Return the (X, Y) coordinate for the center point of the cell that contains the specified text.  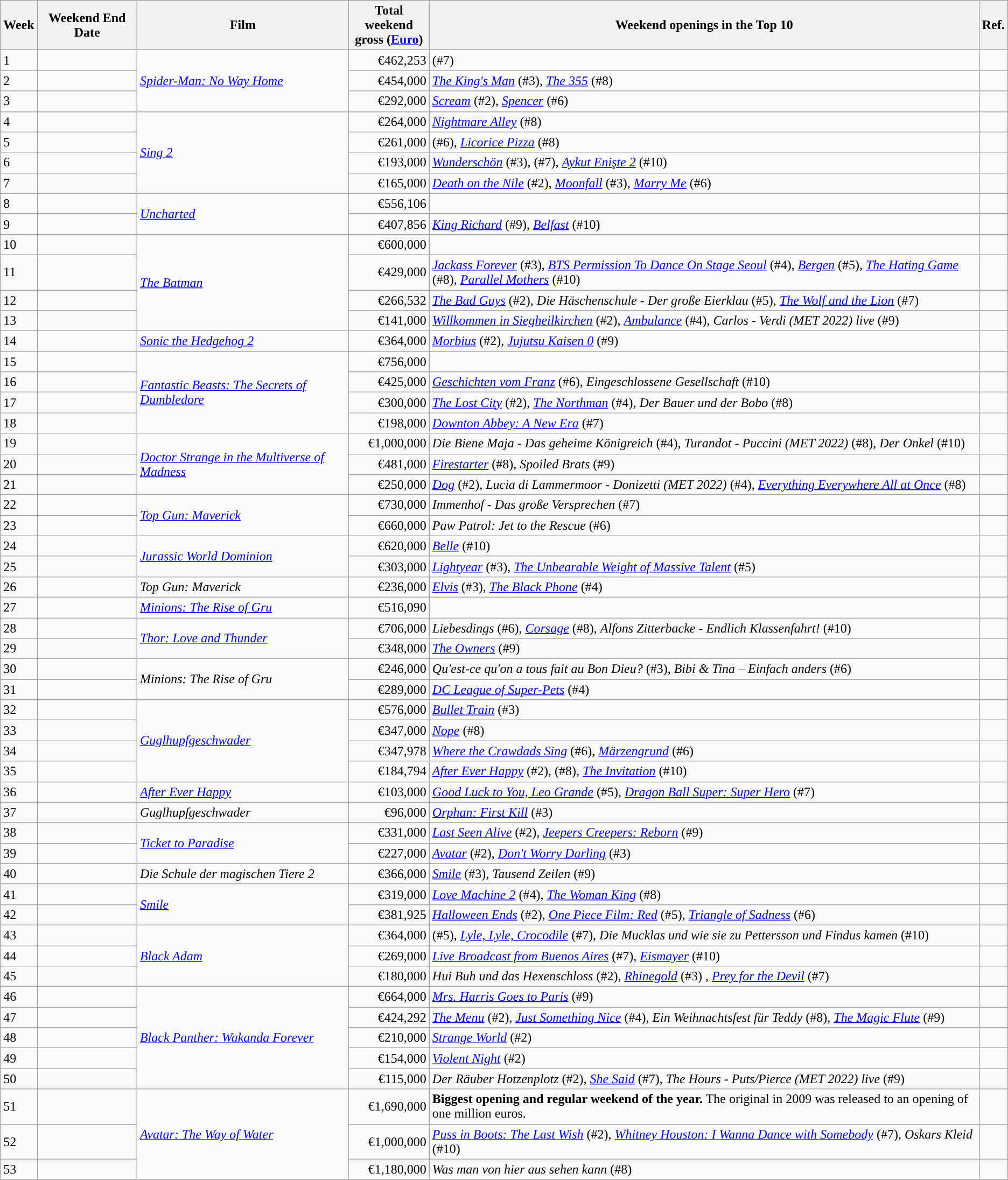
6 (19, 163)
€331,000 (389, 833)
4 (19, 122)
€193,000 (389, 163)
Mrs. Harris Goes to Paris (#9) (704, 997)
Orphan: First Kill (#3) (704, 812)
€381,925 (389, 915)
41 (19, 894)
€516,090 (389, 607)
19 (19, 444)
Total weekendgross (Euro) (389, 25)
Last Seen Alive (#2), Jeepers Creepers: Reborn (#9) (704, 833)
20 (19, 464)
21 (19, 484)
Paw Patrol: Jet to the Rescue (#6) (704, 525)
Thor: Love and Thunder (242, 638)
Week (19, 25)
14 (19, 341)
€198,000 (389, 423)
€556,106 (389, 203)
Black Panther: Wakanda Forever (242, 1038)
€730,000 (389, 505)
The Batman (242, 282)
13 (19, 321)
49 (19, 1058)
Sonic the Hedgehog 2 (242, 341)
Elvis (#3), The Black Phone (#4) (704, 587)
32 (19, 710)
2 (19, 81)
24 (19, 546)
€292,000 (389, 101)
Scream (#2), Spencer (#6) (704, 101)
Dog (#2), Lucia di Lammermoor - Donizetti (MET 2022) (#4), Everything Everywhere All at Once (#8) (704, 484)
Avatar (#2), Don't Worry Darling (#3) (704, 853)
25 (19, 566)
(#7) (704, 60)
€600,000 (389, 244)
40 (19, 874)
12 (19, 300)
Jurassic World Dominion (242, 556)
36 (19, 792)
€180,000 (389, 977)
€425,000 (389, 382)
Uncharted (242, 214)
53 (19, 1169)
€115,000 (389, 1079)
28 (19, 628)
Smile (242, 904)
€429,000 (389, 272)
The Menu (#2), Just Something Nice (#4), Ein Weihnachtsfest für Teddy (#8), The Magic Flute (#9) (704, 1017)
€706,000 (389, 628)
Qu'est-ce qu'on a tous fait au Bon Dieu? (#3), Bibi & Tina – Einfach anders (#6) (704, 669)
52 (19, 1141)
Nope (#8) (704, 731)
Was man von hier aus sehen kann (#8) (704, 1169)
1 (19, 60)
Love Machine 2 (#4), The Woman King (#8) (704, 894)
Black Adam (242, 956)
26 (19, 587)
After Ever Happy (242, 792)
10 (19, 244)
€348,000 (389, 649)
35 (19, 771)
€756,000 (389, 362)
Der Räuber Hotzenplotz (#2), She Said (#7), The Hours - Puts/Pierce (MET 2022) live (#9) (704, 1079)
Violent Night (#2) (704, 1058)
Bullet Train (#3) (704, 710)
Nightmare Alley (#8) (704, 122)
€366,000 (389, 874)
Live Broadcast from Buenos Aires (#7), Eismayer (#10) (704, 956)
€103,000 (389, 792)
23 (19, 525)
Hui Buh und das Hexenschloss (#2), Rhinegold (#3) , Prey for the Devil (#7) (704, 977)
€266,532 (389, 300)
(#6), Licorice Pizza (#8) (704, 142)
29 (19, 649)
€407,856 (389, 224)
Halloween Ends (#2), One Piece Film: Red (#5), Triangle of Sadness (#6) (704, 915)
(#5), Lyle, Lyle, Crocodile (#7), Die Mucklas und wie sie zu Pettersson und Findus kamen (#10) (704, 935)
Weekend openings in the Top 10 (704, 25)
Death on the Nile (#2), Moonfall (#3), Marry Me (#6) (704, 183)
17 (19, 403)
€1,690,000 (389, 1107)
16 (19, 382)
Biggest opening and regular weekend of the year. The original in 2009 was released to an opening of one million euros. (704, 1107)
The Bad Guys (#2), Die Häschenschule - Der große Eierklau (#5), The Wolf and the Lion (#7) (704, 300)
Where the Crawdads Sing (#6), Märzengrund (#6) (704, 751)
22 (19, 505)
Sing 2 (242, 152)
€454,000 (389, 81)
Fantastic Beasts: The Secrets of Dumbledore (242, 392)
51 (19, 1107)
Good Luck to You, Leo Grande (#5), Dragon Ball Super: Super Hero (#7) (704, 792)
Weekend End Date (87, 25)
€481,000 (389, 464)
€303,000 (389, 566)
Firestarter (#8), Spoiled Brats (#9) (704, 464)
Downton Abbey: A New Era (#7) (704, 423)
Belle (#10) (704, 546)
€227,000 (389, 853)
8 (19, 203)
€660,000 (389, 525)
Liebesdings (#6), Corsage (#8), Alfons Zitterbacke - Endlich Klassenfahrt! (#10) (704, 628)
€269,000 (389, 956)
43 (19, 935)
33 (19, 731)
€576,000 (389, 710)
5 (19, 142)
€289,000 (389, 690)
€141,000 (389, 321)
€250,000 (389, 484)
The Owners (#9) (704, 649)
46 (19, 997)
€165,000 (389, 183)
Willkommen in Siegheilkirchen (#2), Ambulance (#4), Carlos - Verdi (MET 2022) live (#9) (704, 321)
Die Biene Maja - Das geheime Königreich (#4), Turandot - Puccini (MET 2022) (#8), Der Onkel (#10) (704, 444)
Doctor Strange in the Multiverse of Madness (242, 464)
Morbius (#2), Jujutsu Kaisen 0 (#9) (704, 341)
15 (19, 362)
€424,292 (389, 1017)
42 (19, 915)
Lightyear (#3), The Unbearable Weight of Massive Talent (#5) (704, 566)
11 (19, 272)
Spider-Man: No Way Home (242, 81)
€300,000 (389, 403)
€96,000 (389, 812)
Die Schule der magischen Tiere 2 (242, 874)
€246,000 (389, 669)
44 (19, 956)
38 (19, 833)
7 (19, 183)
€154,000 (389, 1058)
27 (19, 607)
€319,000 (389, 894)
€462,253 (389, 60)
Wunderschön (#3), (#7), Aykut Enişte 2 (#10) (704, 163)
37 (19, 812)
48 (19, 1038)
€1,180,000 (389, 1169)
Smile (#3), Tausend Zeilen (#9) (704, 874)
50 (19, 1079)
€620,000 (389, 546)
Strange World (#2) (704, 1038)
€264,000 (389, 122)
€347,978 (389, 751)
34 (19, 751)
47 (19, 1017)
18 (19, 423)
King Richard (#9), Belfast (#10) (704, 224)
Geschichten vom Franz (#6), Eingeschlossene Gesellschaft (#10) (704, 382)
9 (19, 224)
€210,000 (389, 1038)
Jackass Forever (#3), BTS Permission To Dance On Stage Seoul (#4), Bergen (#5), The Hating Game (#8), Parallel Mothers (#10) (704, 272)
Ref. (993, 25)
After Ever Happy (#2), (#8), The Invitation (#10) (704, 771)
€184,794 (389, 771)
€664,000 (389, 997)
The King's Man (#3), The 355 (#8) (704, 81)
€261,000 (389, 142)
45 (19, 977)
The Lost City (#2), The Northman (#4), Der Bauer und der Bobo (#8) (704, 403)
3 (19, 101)
30 (19, 669)
Avatar: The Way of Water (242, 1134)
€347,000 (389, 731)
Puss in Boots: The Last Wish (#2), Whitney Houston: I Wanna Dance with Somebody (#7), Oskars Kleid (#10) (704, 1141)
31 (19, 690)
39 (19, 853)
DC League of Super-Pets (#4) (704, 690)
Film (242, 25)
Ticket to Paradise (242, 843)
€236,000 (389, 587)
Immenhof - Das große Versprechen (#7) (704, 505)
